Return the [X, Y] coordinate for the center point of the cell that contains the specified text.  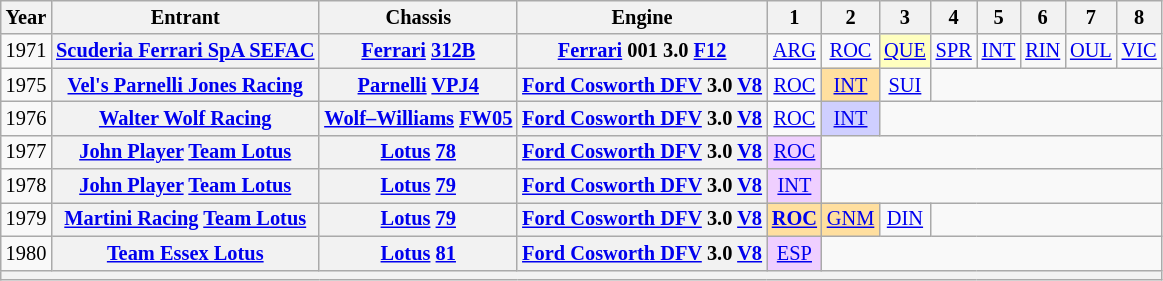
Walter Wolf Racing [185, 118]
3 [905, 17]
Scuderia Ferrari SpA SEFAC [185, 51]
Parnelli VPJ4 [418, 85]
1971 [26, 51]
DIN [905, 219]
Engine [642, 17]
8 [1140, 17]
2 [850, 17]
Year [26, 17]
1979 [26, 219]
1977 [26, 152]
1980 [26, 253]
6 [1042, 17]
Chassis [418, 17]
GNM [850, 219]
VIC [1140, 51]
Vel's Parnelli Jones Racing [185, 85]
5 [999, 17]
Wolf–Williams FW05 [418, 118]
7 [1091, 17]
OUL [1091, 51]
RIN [1042, 51]
Martini Racing Team Lotus [185, 219]
1978 [26, 186]
4 [954, 17]
Entrant [185, 17]
Ferrari 312B [418, 51]
SUI [905, 85]
1975 [26, 85]
QUE [905, 51]
Team Essex Lotus [185, 253]
1 [794, 17]
SPR [954, 51]
Ferrari 001 3.0 F12 [642, 51]
1976 [26, 118]
ARG [794, 51]
Lotus 78 [418, 152]
ESP [794, 253]
Lotus 81 [418, 253]
